Determine the (X, Y) coordinate at the center of the cell enclosing the given text.  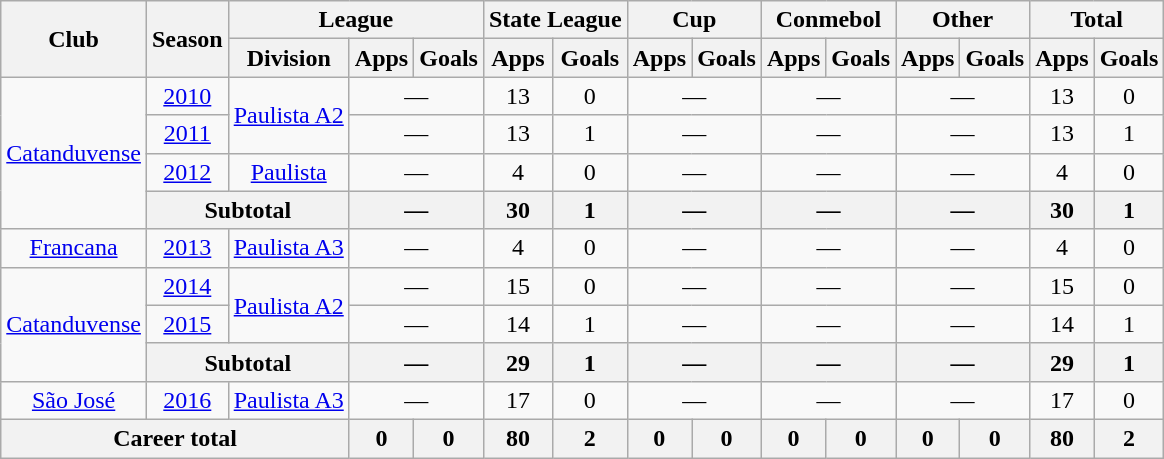
2011 (187, 134)
Conmebol (828, 20)
Total (1097, 20)
Francana (74, 248)
Career total (176, 438)
Season (187, 39)
2014 (187, 286)
2015 (187, 324)
2016 (187, 400)
Cup (694, 20)
Division (288, 58)
Other (963, 20)
São José (74, 400)
State League (555, 20)
2012 (187, 172)
Paulista (288, 172)
Club (74, 39)
League (356, 20)
2010 (187, 96)
2013 (187, 248)
